Find where the given text appears and provide that cell's center as [X, Y] coordinate. 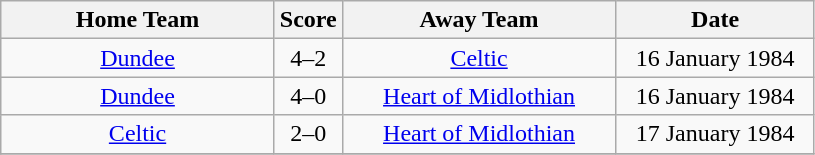
Score [308, 20]
Home Team [138, 20]
4–2 [308, 58]
2–0 [308, 134]
Date [716, 20]
17 January 1984 [716, 134]
4–0 [308, 96]
Away Team [479, 20]
